Extract the [X, Y] coordinate from the center of the cell holding the provided text.  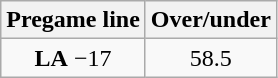
Over/under [210, 20]
LA −17 [74, 58]
58.5 [210, 58]
Pregame line [74, 20]
